Provide the (X, Y) coordinate of the cell's center where the given text is located.  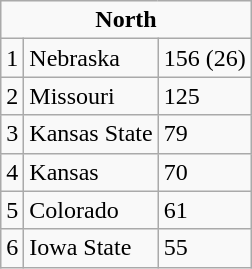
Missouri (91, 96)
Nebraska (91, 58)
Kansas (91, 172)
4 (12, 172)
125 (204, 96)
Kansas State (91, 134)
North (126, 20)
156 (26) (204, 58)
61 (204, 210)
70 (204, 172)
3 (12, 134)
6 (12, 248)
Iowa State (91, 248)
1 (12, 58)
2 (12, 96)
55 (204, 248)
Colorado (91, 210)
5 (12, 210)
79 (204, 134)
